Return the [x, y] coordinate for the center point of the cell that contains the specified text.  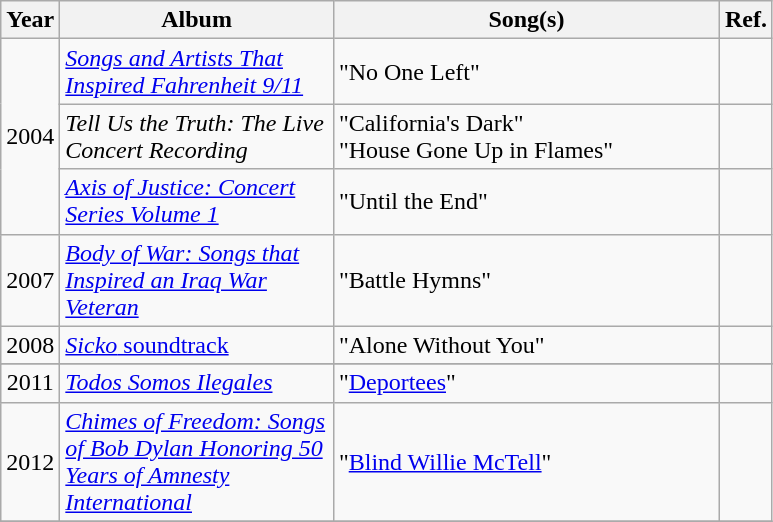
2007 [30, 280]
"Battle Hymns" [526, 280]
"Alone Without You" [526, 345]
2008 [30, 345]
"No One Left" [526, 72]
2011 [30, 383]
Tell Us the Truth: The Live Concert Recording [197, 136]
"Until the End" [526, 202]
"California's Dark" "House Gone Up in Flames" [526, 136]
Chimes of Freedom: Songs of Bob Dylan Honoring 50 Years of Amnesty International [197, 462]
2012 [30, 462]
2004 [30, 136]
Sicko soundtrack [197, 345]
Year [30, 20]
Ref. [746, 20]
"Blind Willie McTell" [526, 462]
Song(s) [526, 20]
"Deportees" [526, 383]
Songs and Artists That Inspired Fahrenheit 9/11 [197, 72]
Body of War: Songs that Inspired an Iraq War Veteran [197, 280]
Album [197, 20]
Axis of Justice: Concert Series Volume 1 [197, 202]
Todos Somos Ilegales [197, 383]
